Find where the given text appears and provide that cell's center as [x, y] coordinate. 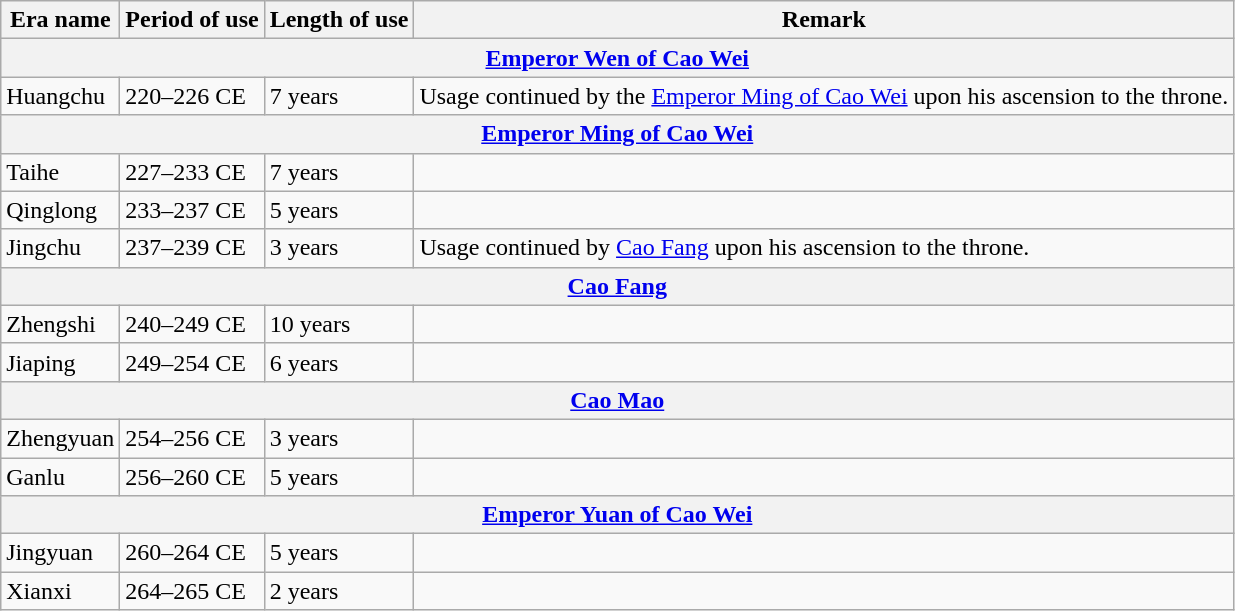
Era name [60, 20]
Emperor Yuan of Cao Wei [618, 515]
Length of use [339, 20]
Jiaping [60, 362]
Emperor Ming of Cao Wei [618, 134]
Jingchu [60, 248]
Qinglong [60, 210]
6 years [339, 362]
227–233 CE [192, 172]
Cao Fang [618, 286]
Ganlu [60, 477]
Cao Mao [618, 400]
Emperor Wen of Cao Wei [618, 58]
Taihe [60, 172]
264–265 CE [192, 591]
220–226 CE [192, 96]
240–249 CE [192, 324]
10 years [339, 324]
Zhengyuan [60, 438]
Period of use [192, 20]
254–256 CE [192, 438]
Xianxi [60, 591]
Remark [824, 20]
249–254 CE [192, 362]
2 years [339, 591]
260–264 CE [192, 553]
Zhengshi [60, 324]
256–260 CE [192, 477]
Usage continued by Cao Fang upon his ascension to the throne. [824, 248]
Jingyuan [60, 553]
Usage continued by the Emperor Ming of Cao Wei upon his ascension to the throne. [824, 96]
Huangchu [60, 96]
233–237 CE [192, 210]
237–239 CE [192, 248]
